Scan for the cell matching the given text and deliver its [x, y] coordinate at center. 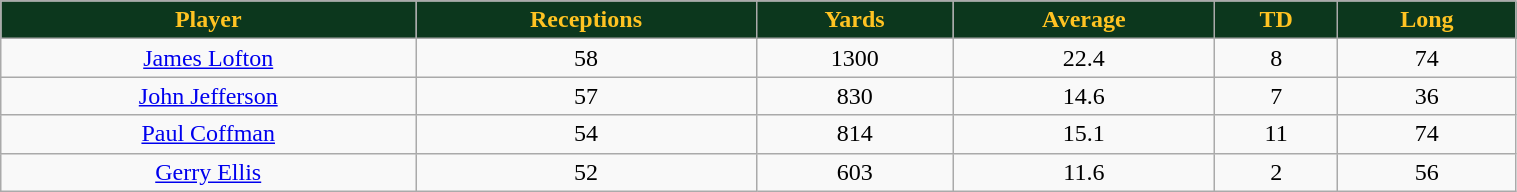
Average [1084, 20]
54 [586, 134]
57 [586, 96]
14.6 [1084, 96]
7 [1276, 96]
22.4 [1084, 58]
15.1 [1084, 134]
Long [1427, 20]
Gerry Ellis [208, 172]
John Jefferson [208, 96]
1300 [854, 58]
52 [586, 172]
11.6 [1084, 172]
11 [1276, 134]
8 [1276, 58]
36 [1427, 96]
TD [1276, 20]
830 [854, 96]
Receptions [586, 20]
Paul Coffman [208, 134]
603 [854, 172]
56 [1427, 172]
Yards [854, 20]
James Lofton [208, 58]
58 [586, 58]
814 [854, 134]
Player [208, 20]
2 [1276, 172]
